Capture the cell that displays the provided text and extract its [X, Y] central coordinate. 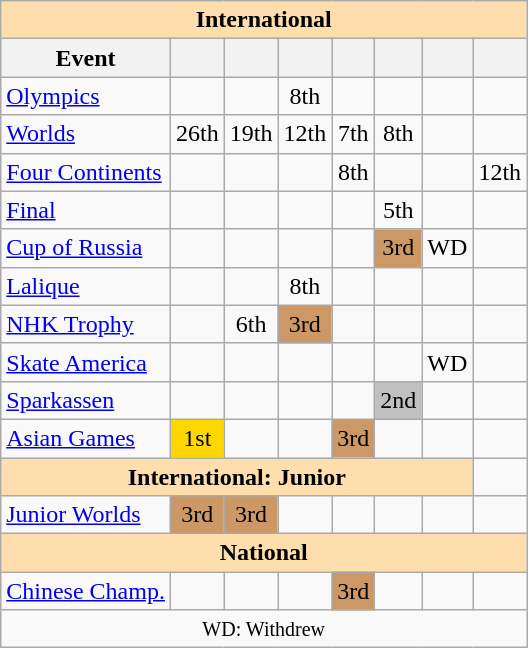
Skate America [86, 362]
Asian Games [86, 438]
National [264, 553]
Chinese Champ. [86, 591]
Olympics [86, 96]
Final [86, 210]
6th [251, 324]
Worlds [86, 134]
NHK Trophy [86, 324]
1st [197, 438]
WD: Withdrew [264, 629]
Event [86, 58]
7th [354, 134]
5th [398, 210]
Junior Worlds [86, 515]
International: Junior [237, 477]
Sparkassen [86, 400]
Four Continents [86, 172]
Cup of Russia [86, 248]
International [264, 20]
19th [251, 134]
26th [197, 134]
2nd [398, 400]
Lalique [86, 286]
